Determine the (X, Y) coordinate at the center of the cell enclosing the given text.  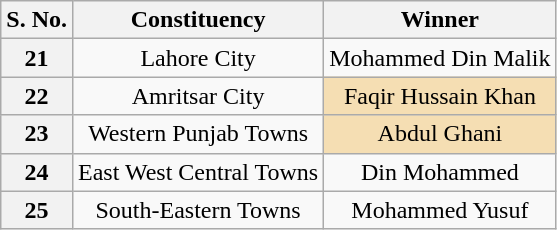
Abdul Ghani (440, 134)
Faqir Hussain Khan (440, 96)
22 (37, 96)
East West Central Towns (198, 172)
Western Punjab Towns (198, 134)
S. No. (37, 20)
25 (37, 210)
Amritsar City (198, 96)
South-Eastern Towns (198, 210)
Mohammed Yusuf (440, 210)
21 (37, 58)
23 (37, 134)
Mohammed Din Malik (440, 58)
Winner (440, 20)
24 (37, 172)
Constituency (198, 20)
Lahore City (198, 58)
Din Mohammed (440, 172)
